Provide the (x, y) coordinate of the cell's center where the given text is located.  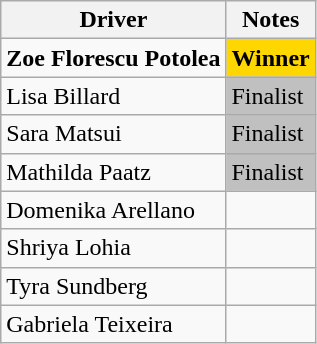
Tyra Sundberg (114, 286)
Mathilda Paatz (114, 172)
Gabriela Teixeira (114, 324)
Domenika Arellano (114, 210)
Lisa Billard (114, 96)
Shriya Lohia (114, 248)
Notes (270, 20)
Driver (114, 20)
Zoe Florescu Potolea (114, 58)
Sara Matsui (114, 134)
Winner (270, 58)
